Extract the [x, y] coordinate from the center of the cell holding the provided text.  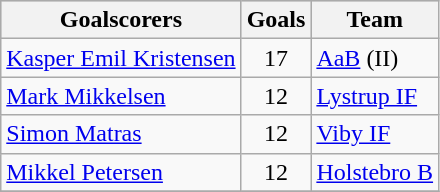
Mark Mikkelsen [121, 96]
17 [276, 58]
Goals [276, 20]
Lystrup IF [375, 96]
Viby IF [375, 134]
AaB (II) [375, 58]
Kasper Emil Kristensen [121, 58]
Mikkel Petersen [121, 172]
Goalscorers [121, 20]
Holstebro B [375, 172]
Simon Matras [121, 134]
Team [375, 20]
